Find where the given text appears and provide that cell's center as (x, y) coordinate. 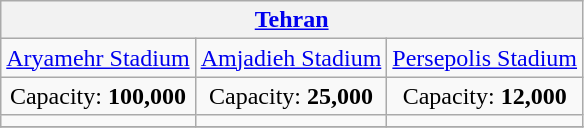
Persepolis Stadium (485, 58)
Capacity: 25,000 (291, 96)
Capacity: 100,000 (98, 96)
Capacity: 12,000 (485, 96)
Aryamehr Stadium (98, 58)
Amjadieh Stadium (291, 58)
Tehran (292, 20)
